Return (x, y) of the center of cell containing provided text 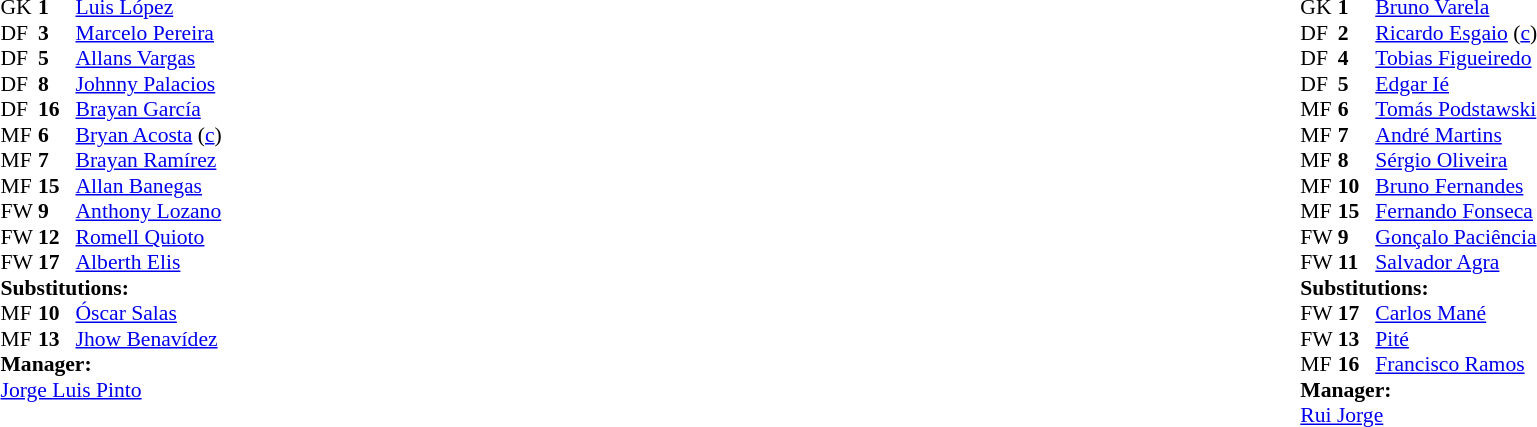
Ricardo Esgaio (c) (1456, 33)
Marcelo Pereira (149, 33)
11 (1357, 263)
Tomás Podstawski (1456, 109)
Allans Vargas (149, 59)
4 (1357, 59)
Brayan Ramírez (149, 161)
Óscar Salas (149, 313)
Johnny Palacios (149, 84)
3 (57, 33)
Sérgio Oliveira (1456, 161)
Gonçalo Paciência (1456, 237)
Anthony Lozano (149, 211)
Jorge Luis Pinto (110, 390)
Jhow Benavídez (149, 339)
Francisco Ramos (1456, 365)
Romell Quioto (149, 237)
Pité (1456, 339)
Salvador Agra (1456, 263)
Carlos Mané (1456, 313)
André Martins (1456, 135)
Edgar Ié (1456, 84)
Tobias Figueiredo (1456, 59)
2 (1357, 33)
Fernando Fonseca (1456, 211)
12 (57, 237)
Allan Banegas (149, 186)
Alberth Elis (149, 263)
Bruno Fernandes (1456, 186)
Bryan Acosta (c) (149, 135)
Brayan García (149, 109)
